For the text-containing cell, return its midpoint in [X, Y] coordinate format. 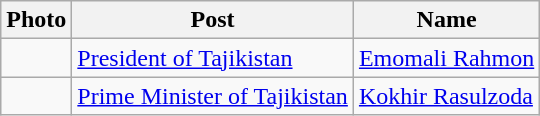
Post [213, 20]
Photo [36, 20]
President of Tajikistan [213, 58]
Kokhir Rasulzoda [446, 96]
Emomali Rahmon [446, 58]
Prime Minister of Tajikistan [213, 96]
Name [446, 20]
